Return the [x, y] coordinate for the center point of the cell that contains the specified text.  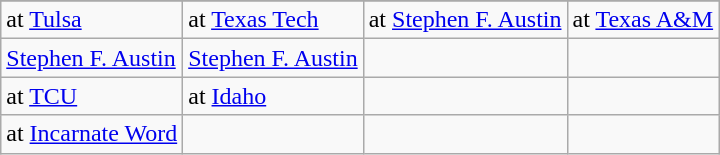
at Texas A&M [643, 20]
at Tulsa [92, 20]
at TCU [92, 96]
at Idaho [273, 96]
at Stephen F. Austin [465, 20]
at Incarnate Word [92, 134]
at Texas Tech [273, 20]
